Capture the cell that displays the provided text and extract its [x, y] central coordinate. 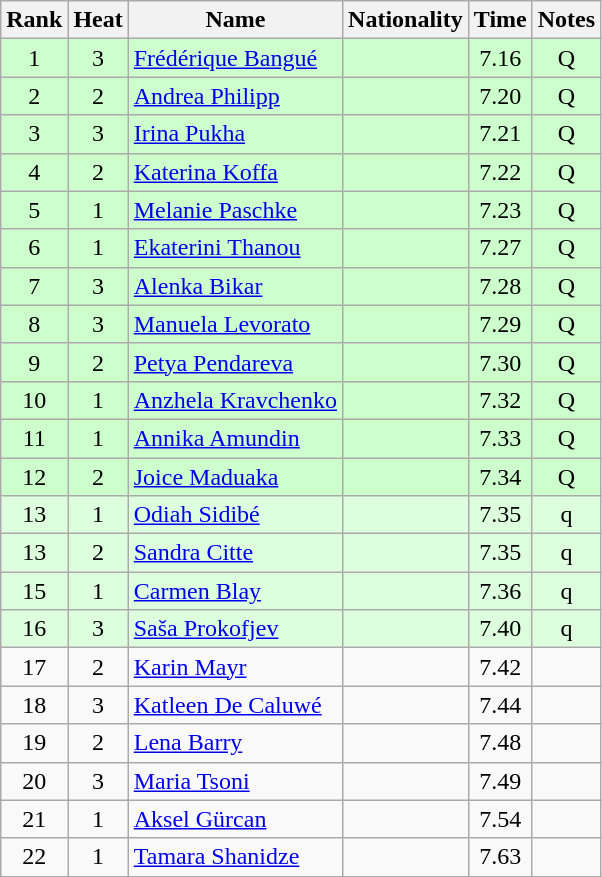
7.23 [500, 210]
Petya Pendareva [235, 362]
8 [34, 324]
7.30 [500, 362]
7.32 [500, 400]
Irina Pukha [235, 134]
16 [34, 629]
Sandra Citte [235, 553]
Nationality [406, 20]
7.44 [500, 705]
7.48 [500, 743]
7.42 [500, 667]
Notes [566, 20]
7.63 [500, 857]
19 [34, 743]
6 [34, 248]
18 [34, 705]
Time [500, 20]
7.20 [500, 96]
Katleen De Caluwé [235, 705]
7.40 [500, 629]
Anzhela Kravchenko [235, 400]
Manuela Levorato [235, 324]
Karin Mayr [235, 667]
9 [34, 362]
Melanie Paschke [235, 210]
Lena Barry [235, 743]
4 [34, 172]
7.22 [500, 172]
17 [34, 667]
11 [34, 438]
7.54 [500, 819]
Heat [98, 20]
7.16 [500, 58]
10 [34, 400]
Odiah Sidibé [235, 515]
Maria Tsoni [235, 781]
7.34 [500, 477]
12 [34, 477]
7.36 [500, 591]
Alenka Bikar [235, 286]
7.29 [500, 324]
20 [34, 781]
Aksel Gürcan [235, 819]
7.21 [500, 134]
22 [34, 857]
7.27 [500, 248]
Katerina Koffa [235, 172]
7.49 [500, 781]
Annika Amundin [235, 438]
Ekaterini Thanou [235, 248]
Saša Prokofjev [235, 629]
Name [235, 20]
7.33 [500, 438]
Frédérique Bangué [235, 58]
7.28 [500, 286]
7 [34, 286]
5 [34, 210]
Andrea Philipp [235, 96]
Joice Maduaka [235, 477]
21 [34, 819]
15 [34, 591]
Carmen Blay [235, 591]
Rank [34, 20]
Tamara Shanidze [235, 857]
